Extract the [X, Y] coordinate from the center of the cell holding the provided text.  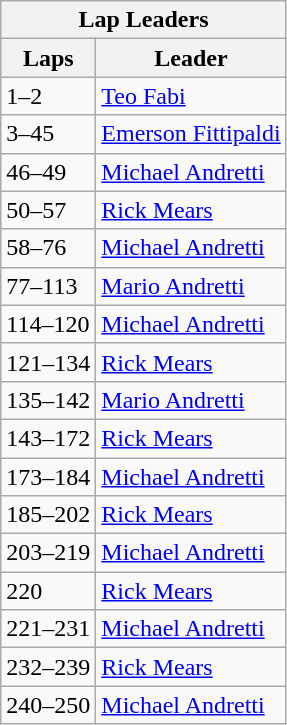
Teo Fabi [191, 96]
173–184 [48, 477]
220 [48, 591]
3–45 [48, 134]
240–250 [48, 705]
Emerson Fittipaldi [191, 134]
143–172 [48, 438]
50–57 [48, 210]
185–202 [48, 515]
221–231 [48, 629]
46–49 [48, 172]
58–76 [48, 248]
1–2 [48, 96]
203–219 [48, 553]
121–134 [48, 362]
Laps [48, 58]
232–239 [48, 667]
135–142 [48, 400]
Lap Leaders [144, 20]
77–113 [48, 286]
Leader [191, 58]
114–120 [48, 324]
